Identify which cell holds the provided text, then report its [x, y] central coordinate. 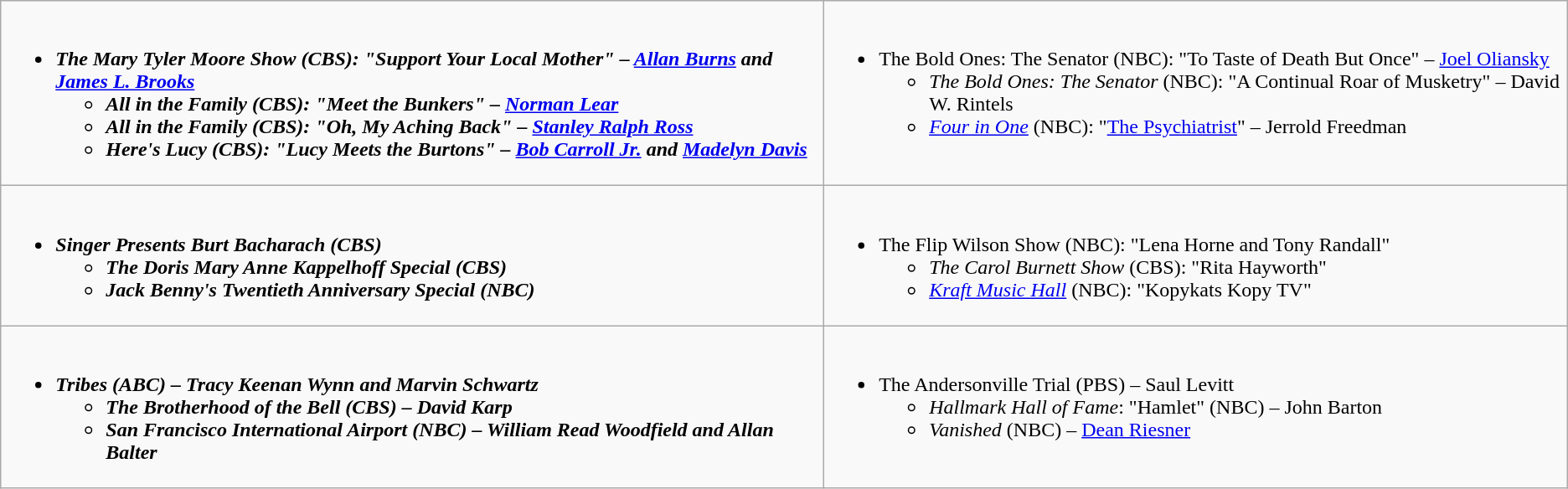
Singer Presents Burt Bacharach (CBS)The Doris Mary Anne Kappelhoff Special (CBS)Jack Benny's Twentieth Anniversary Special (NBC) [412, 256]
The Flip Wilson Show (NBC): "Lena Horne and Tony Randall"The Carol Burnett Show (CBS): "Rita Hayworth"Kraft Music Hall (NBC): "Kopykats Kopy TV" [1196, 256]
The Andersonville Trial (PBS) – Saul LevittHallmark Hall of Fame: "Hamlet" (NBC) – John BartonVanished (NBC) – Dean Riesner [1196, 407]
